Search for the cell housing the specified text and yield its [x, y] center coordinate. 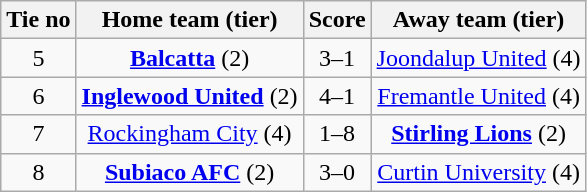
Rockingham City (4) [190, 134]
Stirling Lions (2) [478, 134]
Subiaco AFC (2) [190, 172]
3–0 [337, 172]
7 [38, 134]
8 [38, 172]
Balcatta (2) [190, 58]
Curtin University (4) [478, 172]
6 [38, 96]
Joondalup United (4) [478, 58]
Away team (tier) [478, 20]
Fremantle United (4) [478, 96]
4–1 [337, 96]
5 [38, 58]
Score [337, 20]
Inglewood United (2) [190, 96]
1–8 [337, 134]
3–1 [337, 58]
Tie no [38, 20]
Home team (tier) [190, 20]
